Return the (x, y) coordinate for the center point of the cell that contains the specified text.  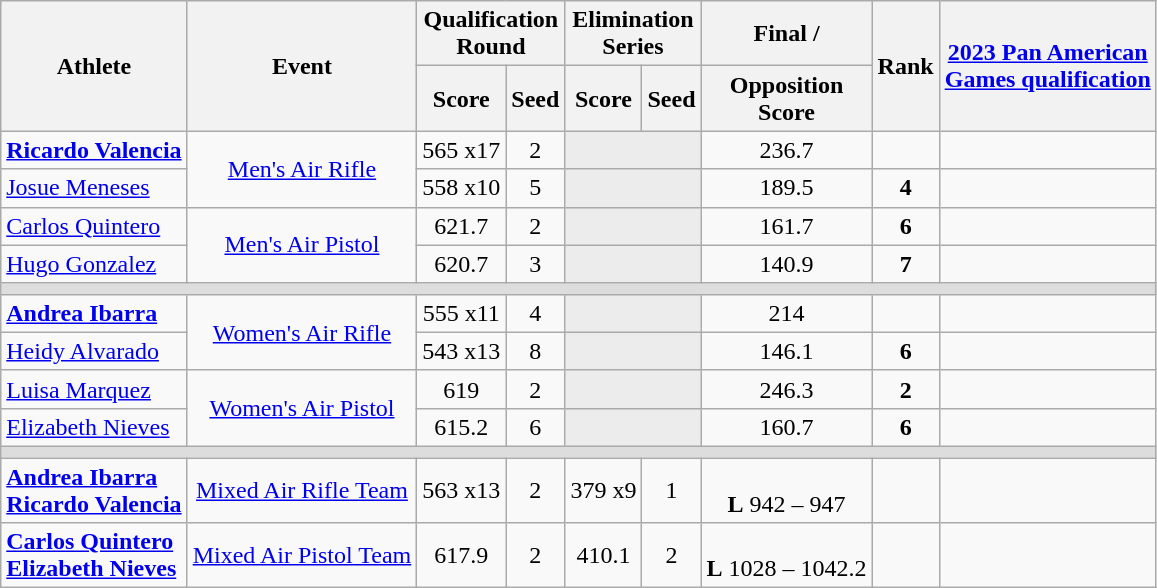
214 (786, 313)
140.9 (786, 264)
615.2 (462, 427)
Carlos QuinteroElizabeth Nieves (94, 556)
2023 Pan American Games qualification (1048, 66)
Men's Air Rifle (302, 169)
3 (536, 264)
Rank (906, 66)
619 (462, 389)
Mixed Air Rifle Team (302, 490)
OppositionScore (786, 98)
L 1028 – 1042.2 (786, 556)
L 942 – 947 (786, 490)
620.7 (462, 264)
Ricardo Valencia (94, 150)
410.1 (604, 556)
Athlete (94, 66)
565 x17 (462, 150)
Final / (786, 34)
Luisa Marquez (94, 389)
558 x10 (462, 188)
Mixed Air Pistol Team (302, 556)
379 x9 (604, 490)
161.7 (786, 226)
7 (906, 264)
Josue Meneses (94, 188)
EliminationSeries (633, 34)
5 (536, 188)
160.7 (786, 427)
236.7 (786, 150)
617.9 (462, 556)
621.7 (462, 226)
246.3 (786, 389)
146.1 (786, 351)
563 x13 (462, 490)
Women's Air Rifle (302, 332)
QualificationRound (491, 34)
Carlos Quintero (94, 226)
8 (536, 351)
Hugo Gonzalez (94, 264)
555 x11 (462, 313)
Event (302, 66)
Men's Air Pistol (302, 245)
1 (672, 490)
Women's Air Pistol (302, 408)
Andrea IbarraRicardo Valencia (94, 490)
189.5 (786, 188)
Elizabeth Nieves (94, 427)
543 x13 (462, 351)
Andrea Ibarra (94, 313)
Heidy Alvarado (94, 351)
